Extract the (x, y) coordinate from the center of the cell holding the provided text.  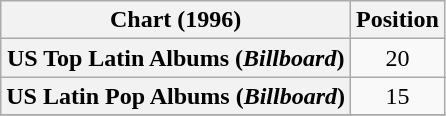
20 (398, 58)
US Top Latin Albums (Billboard) (176, 58)
Chart (1996) (176, 20)
15 (398, 96)
US Latin Pop Albums (Billboard) (176, 96)
Position (398, 20)
